Pinpoint the cell where the given text exists, returning its [X, Y] midpoint coordinate. 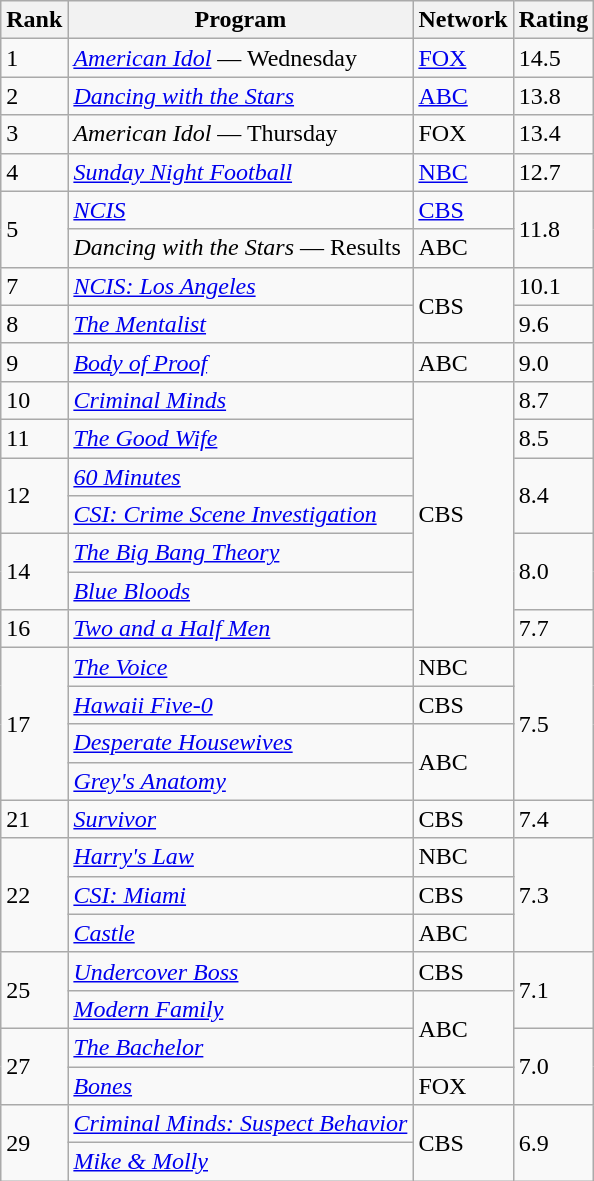
The Good Wife [240, 438]
Body of Proof [240, 362]
7.1 [553, 990]
Mike & Molly [240, 1162]
Two and a Half Men [240, 629]
Grey's Anatomy [240, 781]
Dancing with the Stars [240, 96]
Undercover Boss [240, 971]
Network [463, 20]
American Idol — Wednesday [240, 58]
The Big Bang Theory [240, 553]
7.7 [553, 629]
7 [34, 286]
29 [34, 1143]
9 [34, 362]
7.5 [553, 724]
7.4 [553, 819]
17 [34, 724]
The Mentalist [240, 324]
10 [34, 400]
12 [34, 496]
Dancing with the Stars — Results [240, 248]
Castle [240, 933]
Program [240, 20]
11.8 [553, 229]
5 [34, 229]
8.5 [553, 438]
60 Minutes [240, 477]
Harry's Law [240, 857]
8.7 [553, 400]
Modern Family [240, 1009]
8.0 [553, 572]
Blue Bloods [240, 591]
2 [34, 96]
9.6 [553, 324]
25 [34, 990]
7.3 [553, 895]
10.1 [553, 286]
12.7 [553, 172]
Desperate Housewives [240, 743]
CSI: Crime Scene Investigation [240, 515]
11 [34, 438]
American Idol — Thursday [240, 134]
The Voice [240, 667]
CSI: Miami [240, 895]
Criminal Minds: Suspect Behavior [240, 1124]
6.9 [553, 1143]
1 [34, 58]
Hawaii Five-0 [240, 705]
14 [34, 572]
14.5 [553, 58]
The Bachelor [240, 1047]
Rating [553, 20]
21 [34, 819]
22 [34, 895]
4 [34, 172]
13.8 [553, 96]
8 [34, 324]
7.0 [553, 1066]
Sunday Night Football [240, 172]
Survivor [240, 819]
13.4 [553, 134]
NCIS: Los Angeles [240, 286]
Rank [34, 20]
9.0 [553, 362]
Criminal Minds [240, 400]
Bones [240, 1085]
16 [34, 629]
3 [34, 134]
NCIS [240, 210]
27 [34, 1066]
8.4 [553, 496]
